From the cell containing the given text, extract its center point as (x, y) coordinate. 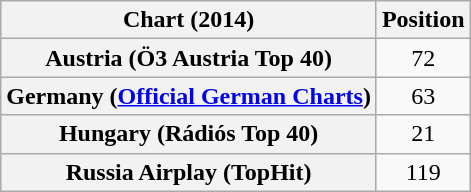
Germany (Official German Charts) (189, 96)
63 (423, 96)
119 (423, 172)
Hungary (Rádiós Top 40) (189, 134)
Austria (Ö3 Austria Top 40) (189, 58)
21 (423, 134)
72 (423, 58)
Position (423, 20)
Russia Airplay (TopHit) (189, 172)
Chart (2014) (189, 20)
